Extract the [x, y] coordinate from the center of the cell holding the provided text.  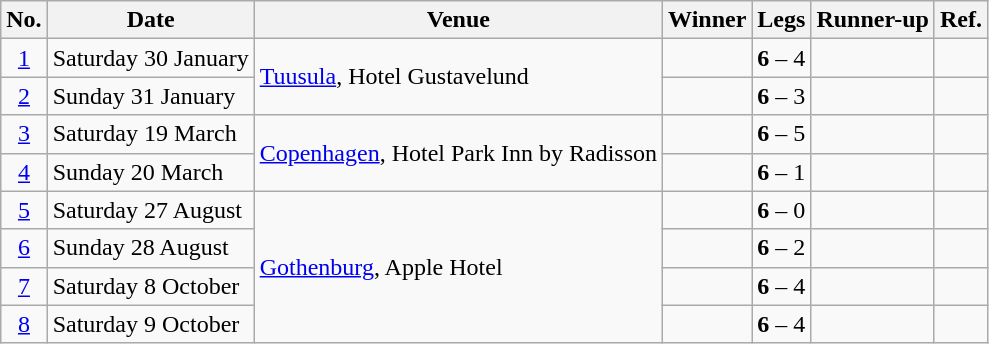
Sunday 20 March [150, 172]
Saturday 9 October [150, 324]
8 [24, 324]
Saturday 27 August [150, 210]
7 [24, 286]
Winner [708, 20]
Saturday 30 January [150, 58]
6 – 1 [782, 172]
6 – 5 [782, 134]
Saturday 19 March [150, 134]
Sunday 28 August [150, 248]
Tuusula, Hotel Gustavelund [458, 77]
6 [24, 248]
5 [24, 210]
1 [24, 58]
Sunday 31 January [150, 96]
Runner-up [873, 20]
6 – 3 [782, 96]
Copenhagen, Hotel Park Inn by Radisson [458, 153]
Gothenburg, Apple Hotel [458, 267]
Ref. [960, 20]
2 [24, 96]
6 – 2 [782, 248]
6 – 0 [782, 210]
4 [24, 172]
Date [150, 20]
No. [24, 20]
Legs [782, 20]
Saturday 8 October [150, 286]
3 [24, 134]
Venue [458, 20]
